Identify which cell holds the provided text, then report its (x, y) central coordinate. 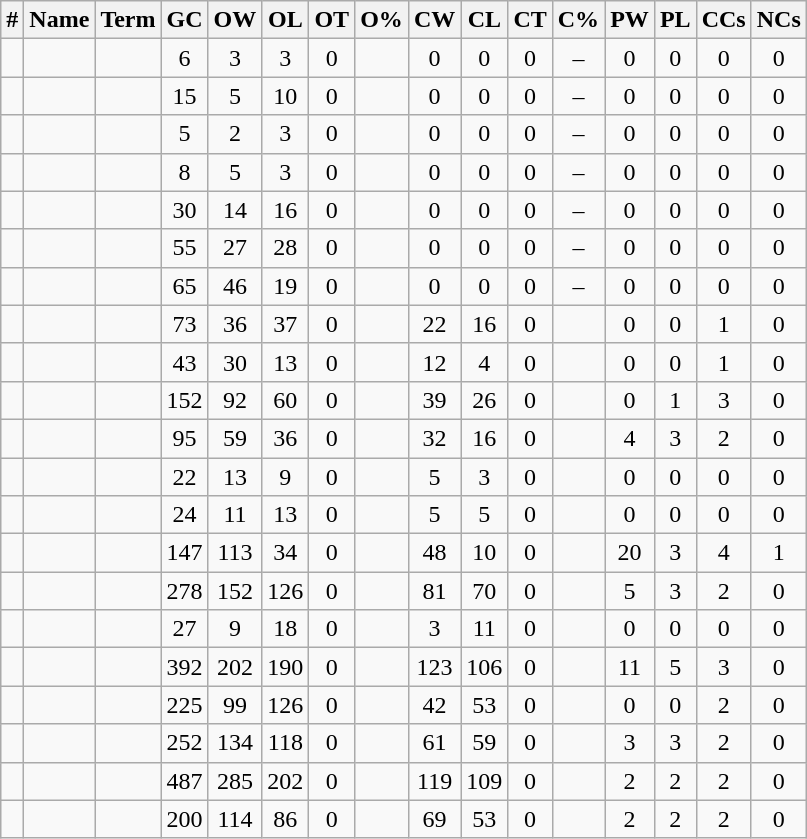
65 (184, 286)
55 (184, 248)
C% (578, 20)
PW (630, 20)
CCs (724, 20)
GC (184, 20)
278 (184, 591)
39 (434, 400)
113 (235, 553)
109 (484, 781)
19 (286, 286)
225 (184, 705)
OW (235, 20)
123 (434, 667)
81 (434, 591)
190 (286, 667)
285 (235, 781)
92 (235, 400)
95 (184, 438)
# (12, 20)
48 (434, 553)
61 (434, 743)
37 (286, 324)
43 (184, 362)
147 (184, 553)
200 (184, 819)
8 (184, 172)
60 (286, 400)
114 (235, 819)
18 (286, 629)
392 (184, 667)
CW (434, 20)
PL (675, 20)
119 (434, 781)
NCs (778, 20)
99 (235, 705)
20 (630, 553)
46 (235, 286)
14 (235, 210)
OL (286, 20)
28 (286, 248)
O% (382, 20)
70 (484, 591)
CT (530, 20)
106 (484, 667)
Term (128, 20)
134 (235, 743)
487 (184, 781)
252 (184, 743)
26 (484, 400)
15 (184, 96)
24 (184, 515)
CL (484, 20)
32 (434, 438)
34 (286, 553)
12 (434, 362)
86 (286, 819)
118 (286, 743)
69 (434, 819)
73 (184, 324)
Name (60, 20)
42 (434, 705)
6 (184, 58)
OT (332, 20)
